Determine the (X, Y) coordinate at the center of the cell enclosing the given text.  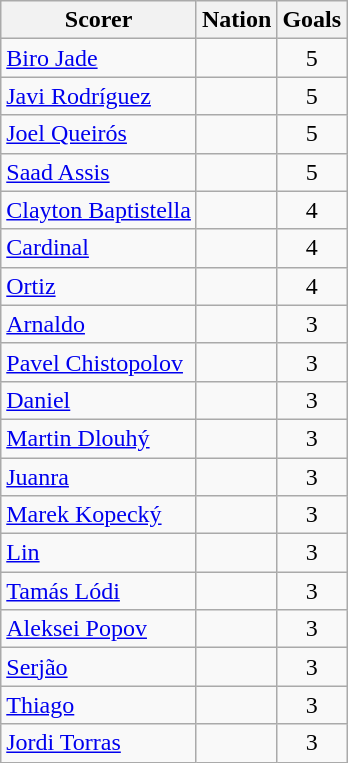
Saad Assis (99, 172)
Aleksei Popov (99, 629)
Serjão (99, 667)
Lin (99, 553)
Tamás Lódi (99, 591)
Javi Rodríguez (99, 96)
Thiago (99, 705)
Nation (236, 20)
Marek Kopecký (99, 515)
Juanra (99, 477)
Biro Jade (99, 58)
Cardinal (99, 248)
Martin Dlouhý (99, 438)
Ortiz (99, 286)
Daniel (99, 400)
Jordi Torras (99, 743)
Clayton Baptistella (99, 210)
Scorer (99, 20)
Goals (312, 20)
Arnaldo (99, 324)
Joel Queirós (99, 134)
Pavel Chistopolov (99, 362)
